Search for the cell housing the specified text and yield its [x, y] center coordinate. 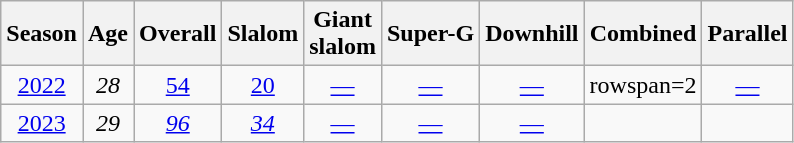
34 [263, 123]
Parallel [748, 34]
Giantslalom [343, 34]
Season [42, 34]
rowspan=2 [643, 85]
Slalom [263, 34]
2022 [42, 85]
Combined [643, 34]
2023 [42, 123]
Downhill [532, 34]
29 [108, 123]
20 [263, 85]
28 [108, 85]
Age [108, 34]
54 [178, 85]
Super-G [430, 34]
96 [178, 123]
Overall [178, 34]
